Extract the (X, Y) coordinate from the center of the cell holding the provided text.  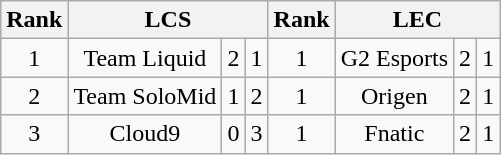
LCS (168, 20)
G2 Esports (394, 58)
LEC (418, 20)
Fnatic (394, 134)
0 (234, 134)
Origen (394, 96)
Team SoloMid (145, 96)
Team Liquid (145, 58)
Cloud9 (145, 134)
